Output the [x, y] coordinate of the center of the cell containing the given text.  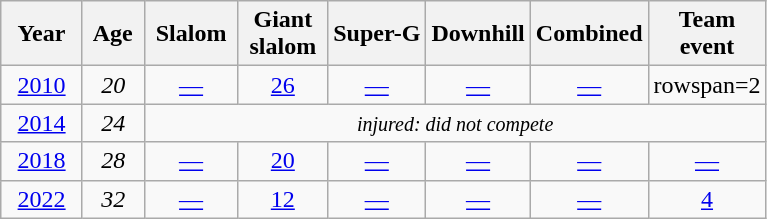
24 [113, 123]
12 [283, 199]
Slalom [191, 34]
Teamevent [707, 34]
Combined [589, 34]
26 [283, 85]
2014 [42, 123]
2018 [42, 161]
Super-G [377, 34]
Giant slalom [283, 34]
2010 [42, 85]
Year [42, 34]
Downhill [478, 34]
4 [707, 199]
injured: did not compete [455, 123]
Age [113, 34]
rowspan=2 [707, 85]
2022 [42, 199]
28 [113, 161]
32 [113, 199]
